Detect which cell encompasses the target text, then output its [X, Y] center coordinate. 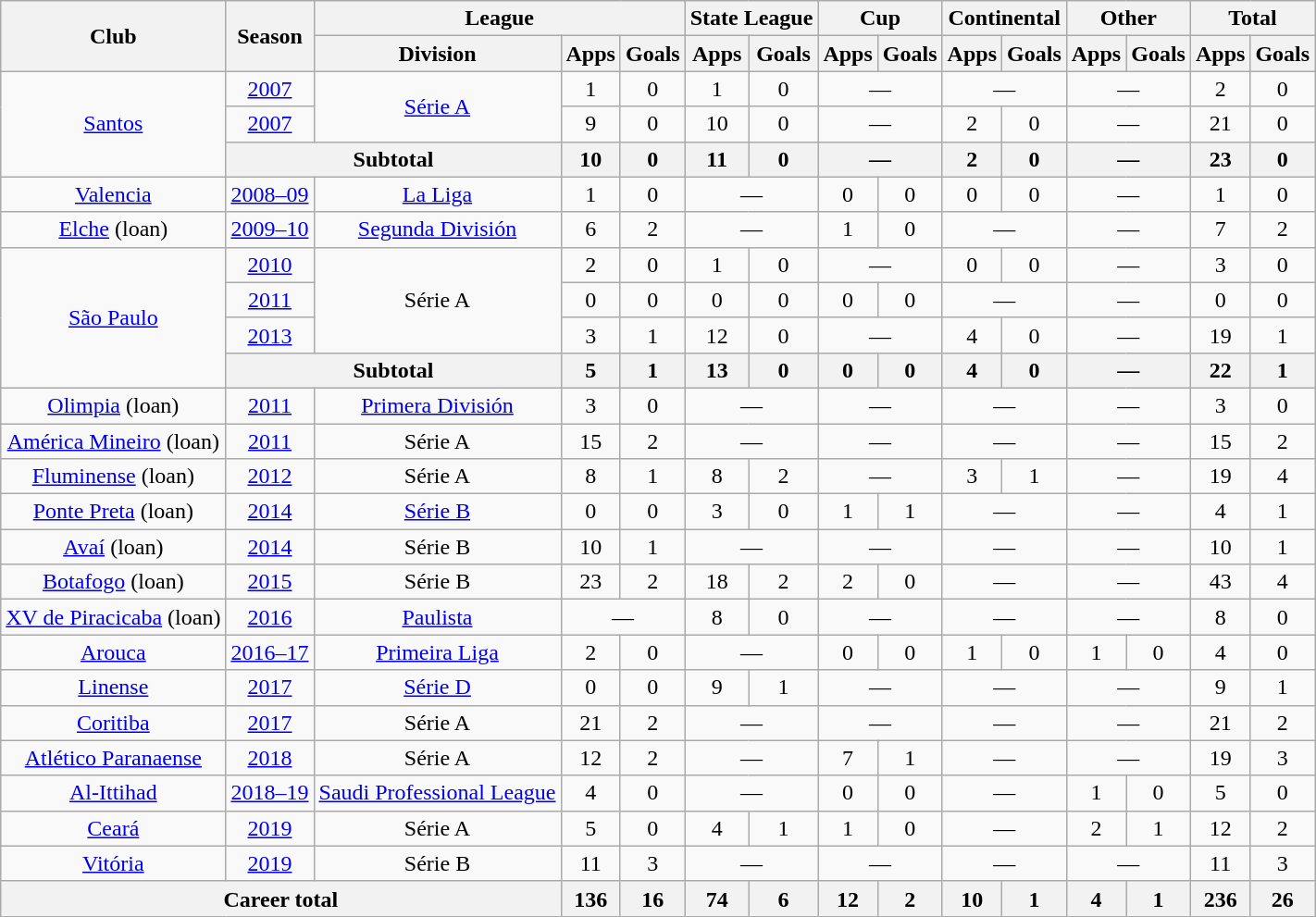
Ceará [113, 828]
22 [1220, 370]
16 [652, 898]
XV de Piracicaba (loan) [113, 617]
Olimpia (loan) [113, 405]
América Mineiro (loan) [113, 441]
Paulista [437, 617]
Atlético Paranaense [113, 758]
Cup [880, 19]
2015 [270, 582]
13 [716, 370]
La Liga [437, 194]
Linense [113, 688]
Valencia [113, 194]
Total [1252, 19]
236 [1220, 898]
2010 [270, 265]
2018 [270, 758]
Career total [281, 898]
Club [113, 36]
2012 [270, 477]
43 [1220, 582]
Elche (loan) [113, 229]
Santos [113, 124]
18 [716, 582]
Division [437, 54]
Primeira Liga [437, 652]
Coritiba [113, 723]
Fluminense (loan) [113, 477]
Continental [1004, 19]
Ponte Preta (loan) [113, 512]
Vitória [113, 863]
Avaí (loan) [113, 547]
Season [270, 36]
2016 [270, 617]
2008–09 [270, 194]
2018–19 [270, 793]
Primera División [437, 405]
Saudi Professional League [437, 793]
2013 [270, 335]
São Paulo [113, 317]
League [500, 19]
Botafogo (loan) [113, 582]
2009–10 [270, 229]
Série D [437, 688]
74 [716, 898]
136 [590, 898]
State League [751, 19]
Arouca [113, 652]
Other [1128, 19]
26 [1283, 898]
Al-Ittihad [113, 793]
Segunda División [437, 229]
2016–17 [270, 652]
